Provide the (x, y) coordinate of the cell's center where the given text is located.  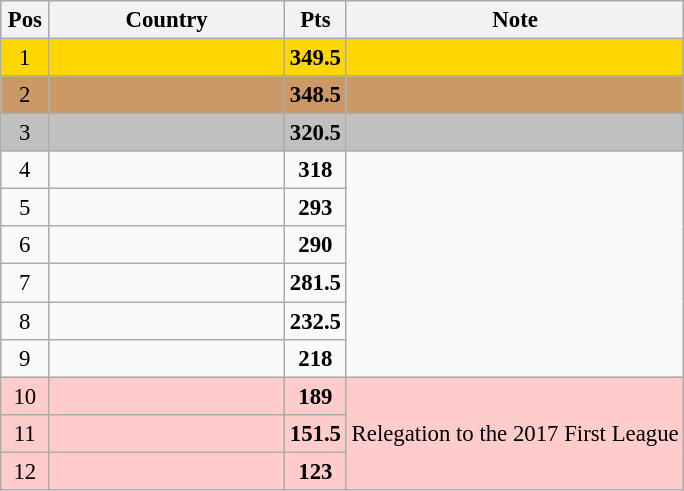
10 (25, 396)
218 (315, 358)
Note (515, 20)
Pts (315, 20)
Country (167, 20)
Relegation to the 2017 First League (515, 434)
1 (25, 58)
11 (25, 433)
281.5 (315, 283)
290 (315, 245)
123 (315, 471)
293 (315, 208)
Pos (25, 20)
9 (25, 358)
348.5 (315, 95)
151.5 (315, 433)
318 (315, 170)
12 (25, 471)
2 (25, 95)
4 (25, 170)
232.5 (315, 321)
7 (25, 283)
8 (25, 321)
3 (25, 133)
6 (25, 245)
5 (25, 208)
320.5 (315, 133)
349.5 (315, 58)
189 (315, 396)
